Pinpoint the cell where the given text exists, returning its (x, y) midpoint coordinate. 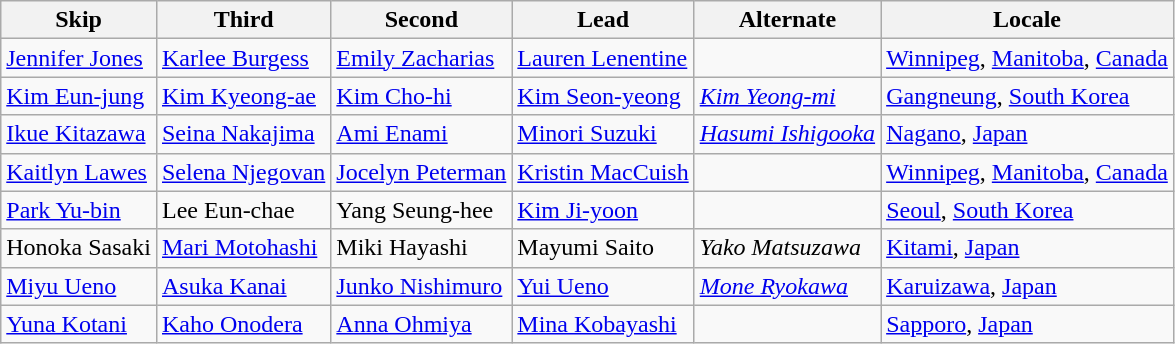
Lee Eun-chae (243, 210)
Yako Matsuzawa (787, 248)
Kitami, Japan (1028, 248)
Miyu Ueno (79, 286)
Asuka Kanai (243, 286)
Mone Ryokawa (787, 286)
Ami Enami (422, 134)
Honoka Sasaki (79, 248)
Hasumi Ishigooka (787, 134)
Seina Nakajima (243, 134)
Kaitlyn Lawes (79, 172)
Sapporo, Japan (1028, 324)
Kim Ji-yoon (603, 210)
Gangneung, South Korea (1028, 96)
Mari Motohashi (243, 248)
Ikue Kitazawa (79, 134)
Park Yu-bin (79, 210)
Mayumi Saito (603, 248)
Kim Kyeong-ae (243, 96)
Karlee Burgess (243, 58)
Skip (79, 20)
Mina Kobayashi (603, 324)
Kim Seon-yeong (603, 96)
Third (243, 20)
Yang Seung-hee (422, 210)
Kristin MacCuish (603, 172)
Emily Zacharias (422, 58)
Alternate (787, 20)
Anna Ohmiya (422, 324)
Junko Nishimuro (422, 286)
Lead (603, 20)
Jocelyn Peterman (422, 172)
Seoul, South Korea (1028, 210)
Yuna Kotani (79, 324)
Jennifer Jones (79, 58)
Karuizawa, Japan (1028, 286)
Nagano, Japan (1028, 134)
Kim Eun-jung (79, 96)
Selena Njegovan (243, 172)
Miki Hayashi (422, 248)
Kaho Onodera (243, 324)
Kim Yeong-mi (787, 96)
Second (422, 20)
Yui Ueno (603, 286)
Locale (1028, 20)
Lauren Lenentine (603, 58)
Kim Cho-hi (422, 96)
Minori Suzuki (603, 134)
